Identify which cell holds the provided text, then report its (x, y) central coordinate. 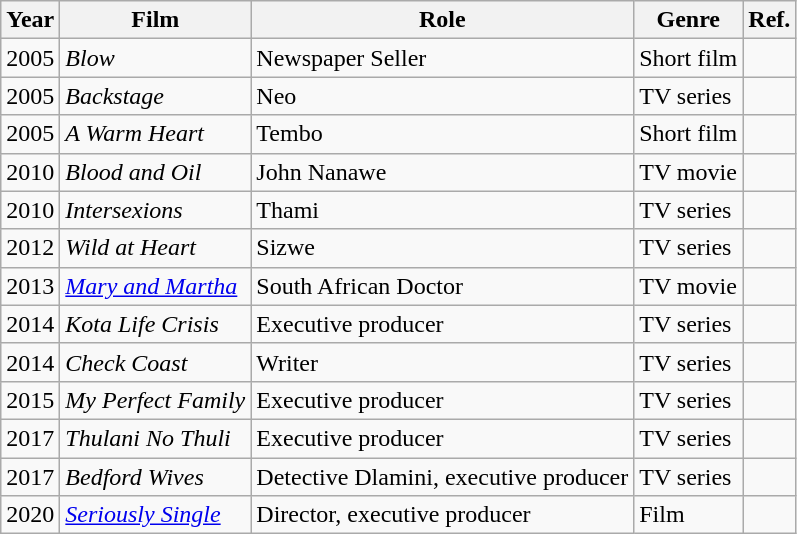
Sizwe (442, 248)
Director, executive producer (442, 515)
Year (30, 20)
Tembo (442, 134)
My Perfect Family (156, 400)
2012 (30, 248)
Writer (442, 362)
Thami (442, 210)
South African Doctor (442, 286)
Check Coast (156, 362)
Blood and Oil (156, 172)
Mary and Martha (156, 286)
Bedford Wives (156, 477)
Intersexions (156, 210)
Newspaper Seller (442, 58)
Wild at Heart (156, 248)
2015 (30, 400)
2013 (30, 286)
John Nanawe (442, 172)
A Warm Heart (156, 134)
Thulani No Thuli (156, 438)
Seriously Single (156, 515)
Kota Life Crisis (156, 324)
Blow (156, 58)
Neo (442, 96)
Genre (688, 20)
Detective Dlamini, executive producer (442, 477)
Role (442, 20)
Backstage (156, 96)
2020 (30, 515)
Ref. (770, 20)
